From the cell containing the given text, extract its center point as [X, Y] coordinate. 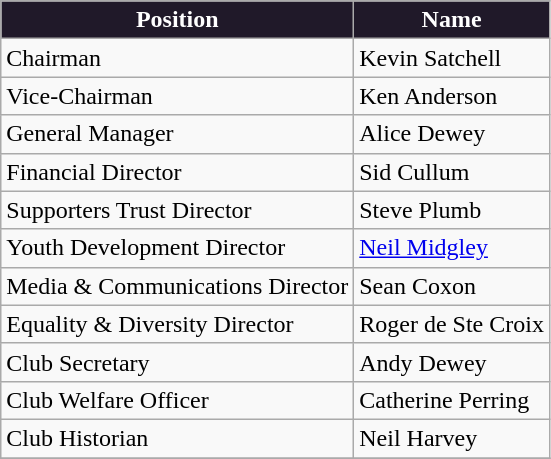
Kevin Satchell [452, 58]
Neil Midgley [452, 248]
Catherine Perring [452, 400]
Sean Coxon [452, 286]
Club Secretary [178, 362]
Club Historian [178, 438]
Andy Dewey [452, 362]
Name [452, 20]
Financial Director [178, 172]
Equality & Diversity Director [178, 324]
Chairman [178, 58]
Neil Harvey [452, 438]
Club Welfare Officer [178, 400]
Sid Cullum [452, 172]
Roger de Ste Croix [452, 324]
Position [178, 20]
Youth Development Director [178, 248]
Alice Dewey [452, 134]
General Manager [178, 134]
Supporters Trust Director [178, 210]
Vice-Chairman [178, 96]
Media & Communications Director [178, 286]
Ken Anderson [452, 96]
Steve Plumb [452, 210]
